Return the [X, Y] coordinate for the center point of the cell that contains the specified text.  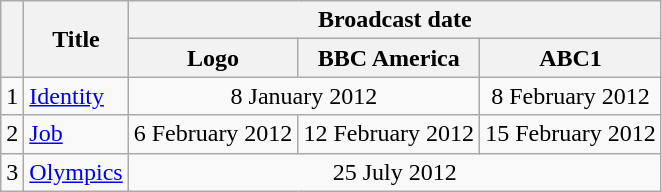
Olympics [76, 172]
ABC1 [571, 58]
Job [76, 134]
15 February 2012 [571, 134]
Broadcast date [394, 20]
Title [76, 39]
8 January 2012 [304, 96]
6 February 2012 [213, 134]
BBC America [389, 58]
8 February 2012 [571, 96]
25 July 2012 [394, 172]
1 [12, 96]
Logo [213, 58]
12 February 2012 [389, 134]
3 [12, 172]
Identity [76, 96]
2 [12, 134]
